Output the (X, Y) coordinate of the center of the cell containing the given text.  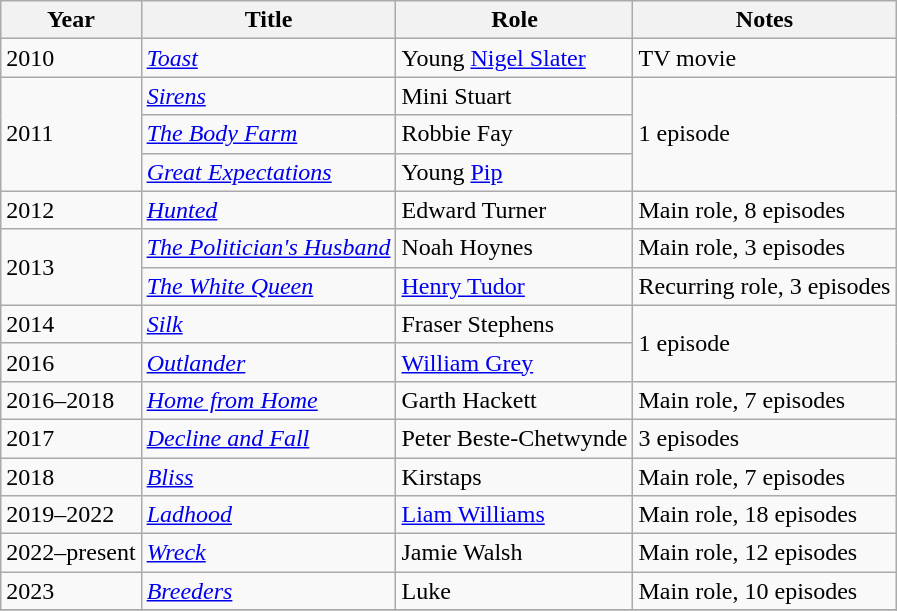
Recurring role, 3 episodes (764, 286)
2016–2018 (71, 400)
Year (71, 20)
Main role, 12 episodes (764, 553)
2012 (71, 210)
Main role, 18 episodes (764, 515)
Notes (764, 20)
Role (514, 20)
2023 (71, 591)
Edward Turner (514, 210)
Noah Hoynes (514, 248)
Mini Stuart (514, 96)
The Body Farm (268, 134)
Toast (268, 58)
2010 (71, 58)
Luke (514, 591)
Kirstaps (514, 477)
3 episodes (764, 438)
Main role, 3 episodes (764, 248)
2018 (71, 477)
2011 (71, 134)
Robbie Fay (514, 134)
2022–present (71, 553)
William Grey (514, 362)
Young Nigel Slater (514, 58)
Hunted (268, 210)
2013 (71, 267)
2016 (71, 362)
Bliss (268, 477)
Great Expectations (268, 172)
2019–2022 (71, 515)
Young Pip (514, 172)
Fraser Stephens (514, 324)
TV movie (764, 58)
Henry Tudor (514, 286)
Sirens (268, 96)
Home from Home (268, 400)
Garth Hackett (514, 400)
Ladhood (268, 515)
The White Queen (268, 286)
Main role, 8 episodes (764, 210)
Liam Williams (514, 515)
Main role, 10 episodes (764, 591)
Silk (268, 324)
Decline and Fall (268, 438)
2014 (71, 324)
2017 (71, 438)
Peter Beste-Chetwynde (514, 438)
Breeders (268, 591)
Outlander (268, 362)
Jamie Walsh (514, 553)
Wreck (268, 553)
Title (268, 20)
The Politician's Husband (268, 248)
